Capture the cell that displays the provided text and extract its (X, Y) central coordinate. 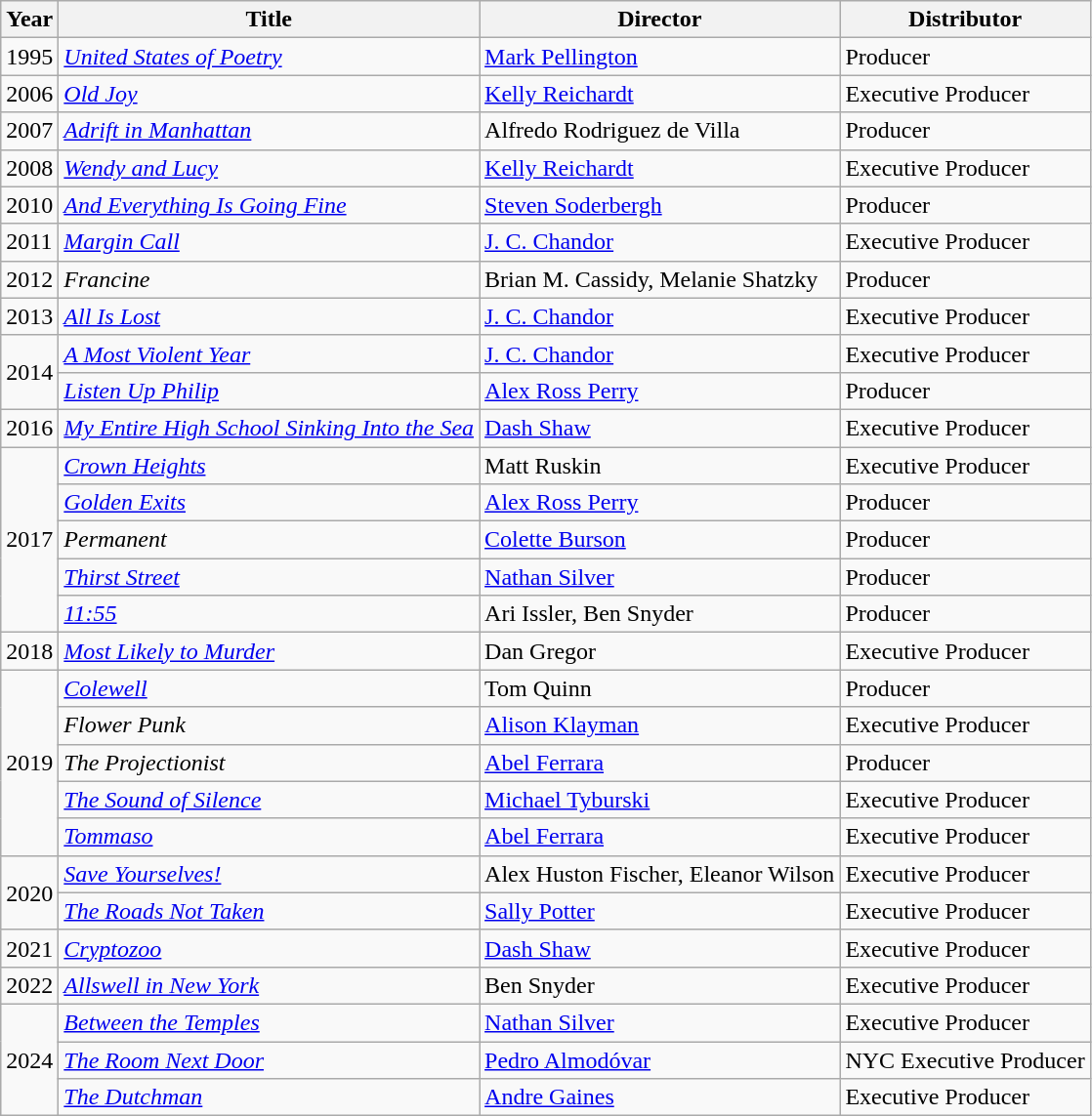
2006 (29, 94)
Alex Huston Fischer, Eleanor Wilson (660, 874)
The Room Next Door (270, 1059)
Most Likely to Murder (270, 651)
NYC Executive Producer (965, 1059)
Dan Gregor (660, 651)
The Dutchman (270, 1097)
Colewell (270, 688)
2011 (29, 242)
Mark Pellington (660, 57)
Colette Burson (660, 540)
Crown Heights (270, 466)
United States of Poetry (270, 57)
Ben Snyder (660, 985)
Wendy and Lucy (270, 168)
Golden Exits (270, 503)
Allswell in New York (270, 985)
11:55 (270, 614)
Michael Tyburski (660, 800)
2013 (29, 316)
2018 (29, 651)
2019 (29, 763)
2016 (29, 428)
2022 (29, 985)
Director (660, 20)
Cryptozoo (270, 948)
2021 (29, 948)
2014 (29, 372)
My Entire High School Sinking Into the Sea (270, 428)
2010 (29, 205)
Tommaso (270, 837)
1995 (29, 57)
Andre Gaines (660, 1097)
Brian M. Cassidy, Melanie Shatzky (660, 279)
The Projectionist (270, 763)
Flower Punk (270, 725)
Save Yourselves! (270, 874)
Steven Soderbergh (660, 205)
Alison Klayman (660, 725)
Alfredo Rodriguez de Villa (660, 131)
The Sound of Silence (270, 800)
A Most Violent Year (270, 353)
Matt Ruskin (660, 466)
Old Joy (270, 94)
2020 (29, 892)
Thirst Street (270, 577)
And Everything Is Going Fine (270, 205)
2024 (29, 1059)
Year (29, 20)
The Roads Not Taken (270, 911)
2017 (29, 540)
Tom Quinn (660, 688)
Listen Up Philip (270, 391)
Sally Potter (660, 911)
2012 (29, 279)
Title (270, 20)
Between the Temples (270, 1022)
Margin Call (270, 242)
Adrift in Manhattan (270, 131)
2007 (29, 131)
2008 (29, 168)
Distributor (965, 20)
All Is Lost (270, 316)
Ari Issler, Ben Snyder (660, 614)
Permanent (270, 540)
Francine (270, 279)
Pedro Almodóvar (660, 1059)
